Scan for the cell matching the given text and deliver its (X, Y) coordinate at center. 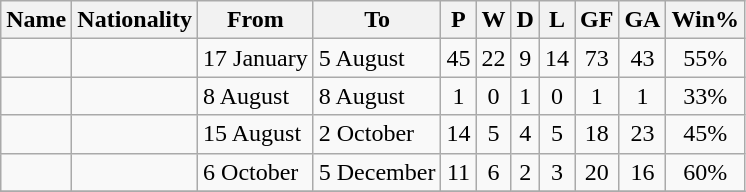
45% (706, 134)
3 (556, 172)
22 (494, 58)
To (377, 20)
GF (596, 20)
11 (458, 172)
Nationality (135, 20)
2 (525, 172)
55% (706, 58)
P (458, 20)
6 October (256, 172)
5 December (377, 172)
Name (36, 20)
20 (596, 172)
5 August (377, 58)
16 (642, 172)
43 (642, 58)
W (494, 20)
From (256, 20)
2 October (377, 134)
D (525, 20)
18 (596, 134)
60% (706, 172)
17 January (256, 58)
15 August (256, 134)
GA (642, 20)
6 (494, 172)
23 (642, 134)
33% (706, 96)
4 (525, 134)
Win% (706, 20)
L (556, 20)
45 (458, 58)
9 (525, 58)
73 (596, 58)
